From the cell containing the given text, extract its center point as (x, y) coordinate. 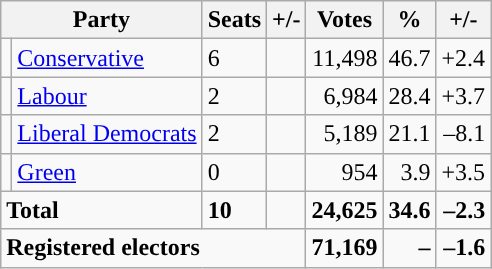
+3.7 (464, 96)
6,984 (344, 96)
Total (102, 210)
+3.5 (464, 172)
24,625 (344, 210)
Party (102, 20)
6 (234, 58)
5,189 (344, 134)
– (410, 248)
3.9 (410, 172)
Conservative (107, 58)
954 (344, 172)
21.1 (410, 134)
11,498 (344, 58)
Liberal Democrats (107, 134)
34.6 (410, 210)
28.4 (410, 96)
Votes (344, 20)
–2.3 (464, 210)
71,169 (344, 248)
Seats (234, 20)
+2.4 (464, 58)
46.7 (410, 58)
% (410, 20)
–1.6 (464, 248)
Green (107, 172)
–8.1 (464, 134)
0 (234, 172)
10 (234, 210)
Labour (107, 96)
Registered electors (154, 248)
